Provide the (X, Y) coordinate of the cell's center where the given text is located.  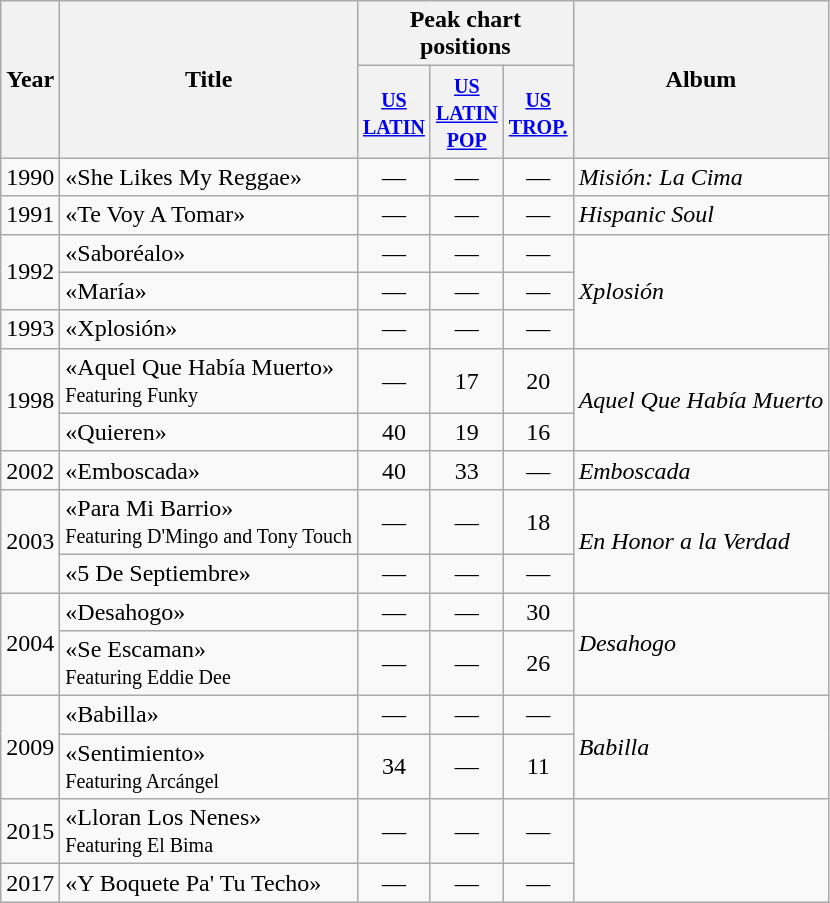
«Se Escaman»Featuring Eddie Dee (209, 664)
2002 (30, 470)
USTROP. (538, 112)
«Lloran Los Nenes»Featuring El Bima (209, 832)
Peak chart positions (465, 34)
19 (466, 432)
26 (538, 664)
USLATIN (394, 112)
USLATIN POP (466, 112)
«María» (209, 291)
16 (538, 432)
«Quieren» (209, 432)
En Honor a la Verdad (701, 540)
20 (538, 380)
1993 (30, 329)
«Para Mi Barrio»Featuring D'Mingo and Tony Touch (209, 522)
«She Likes My Reggae» (209, 177)
11 (538, 766)
18 (538, 522)
33 (466, 470)
Hispanic Soul (701, 215)
Album (701, 80)
Misión: La Cima (701, 177)
«Te Voy A Tomar» (209, 215)
«Aquel Que Había Muerto»Featuring Funky (209, 380)
«Saboréalo» (209, 253)
Title (209, 80)
2009 (30, 748)
«Sentimiento»Featuring Arcángel (209, 766)
1991 (30, 215)
Xplosión (701, 291)
«5 De Septiembre» (209, 573)
«Emboscada» (209, 470)
Emboscada (701, 470)
Aquel Que Había Muerto (701, 400)
2015 (30, 832)
Desahogo (701, 644)
1998 (30, 400)
17 (466, 380)
«Xplosión» (209, 329)
1992 (30, 272)
2017 (30, 883)
Babilla (701, 748)
«Babilla» (209, 715)
«Desahogo» (209, 611)
30 (538, 611)
«Y Boquete Pa' Tu Techo» (209, 883)
34 (394, 766)
Year (30, 80)
1990 (30, 177)
2004 (30, 644)
2003 (30, 540)
